Output the (x, y) coordinate of the center of the cell containing the given text.  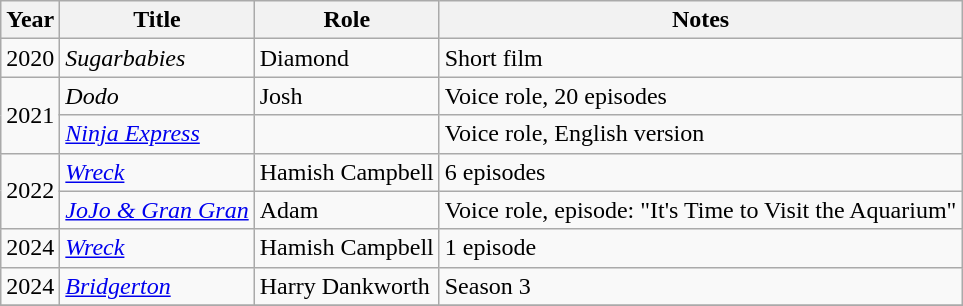
Adam (346, 210)
Ninja Express (157, 134)
Voice role, 20 episodes (700, 96)
2022 (30, 191)
Diamond (346, 58)
JoJo & Gran Gran (157, 210)
Year (30, 20)
Sugarbabies (157, 58)
Bridgerton (157, 286)
Voice role, English version (700, 134)
Josh (346, 96)
Notes (700, 20)
Title (157, 20)
1 episode (700, 248)
Role (346, 20)
6 episodes (700, 172)
Harry Dankworth (346, 286)
Voice role, episode: "It's Time to Visit the Aquarium" (700, 210)
Dodo (157, 96)
2021 (30, 115)
Short film (700, 58)
Season 3 (700, 286)
2020 (30, 58)
